Scan for the cell matching the given text and deliver its [X, Y] coordinate at center. 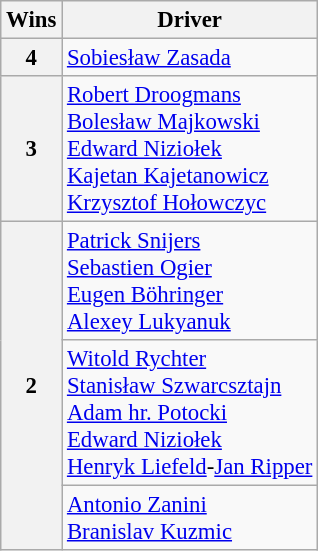
3 [32, 149]
Antonio Zanini Branislav Kuzmic [190, 518]
4 [32, 58]
Witold Rychter Stanisław Szwarcsztajn Adam hr. Potocki Edward Niziołek Henryk Liefeld-Jan Ripper [190, 413]
Driver [190, 20]
2 [32, 386]
Patrick Snijers Sebastien Ogier Eugen Böhringer Alexey Lukyanuk [190, 282]
Wins [32, 20]
Robert Droogmans Bolesław Majkowski Edward Niziołek Kajetan Kajetanowicz Krzysztof Hołowczyc [190, 149]
Sobiesław Zasada [190, 58]
